Locate the cell with the specified text and output its (X, Y) center coordinate. 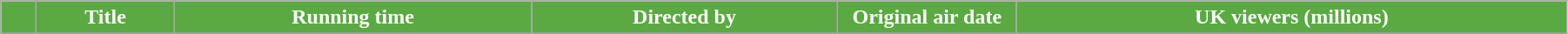
Title (106, 17)
Original air date (927, 17)
Running time (352, 17)
Directed by (684, 17)
UK viewers (millions) (1291, 17)
